Scan for the cell matching the given text and deliver its (X, Y) coordinate at center. 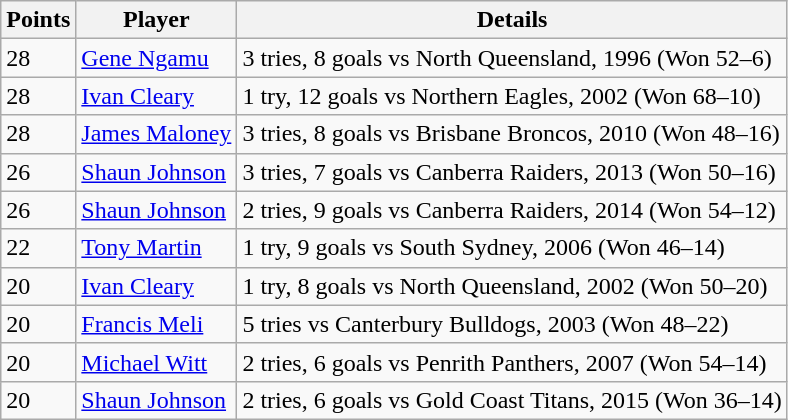
1 try, 9 goals vs South Sydney, 2006 (Won 46–14) (512, 248)
3 tries, 8 goals vs Brisbane Broncos, 2010 (Won 48–16) (512, 134)
Francis Meli (156, 324)
Tony Martin (156, 248)
2 tries, 6 goals vs Penrith Panthers, 2007 (Won 54–14) (512, 362)
3 tries, 7 goals vs Canberra Raiders, 2013 (Won 50–16) (512, 172)
Michael Witt (156, 362)
5 tries vs Canterbury Bulldogs, 2003 (Won 48–22) (512, 324)
1 try, 8 goals vs North Queensland, 2002 (Won 50–20) (512, 286)
Gene Ngamu (156, 58)
James Maloney (156, 134)
Points (38, 20)
2 tries, 9 goals vs Canberra Raiders, 2014 (Won 54–12) (512, 210)
3 tries, 8 goals vs North Queensland, 1996 (Won 52–6) (512, 58)
Player (156, 20)
22 (38, 248)
1 try, 12 goals vs Northern Eagles, 2002 (Won 68–10) (512, 96)
Details (512, 20)
2 tries, 6 goals vs Gold Coast Titans, 2015 (Won 36–14) (512, 400)
